Return the [x, y] coordinate for the center point of the cell that contains the specified text.  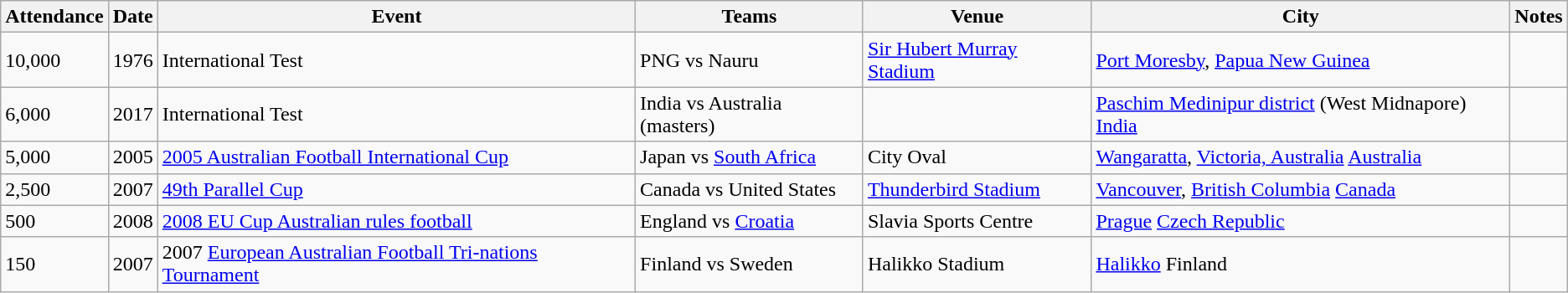
2008 [132, 221]
PNG vs Nauru [750, 60]
2007 European Australian Football Tri-nations Tournament [396, 265]
Event [396, 17]
2017 [132, 114]
49th Parallel Cup [396, 189]
Port Moresby, Papua New Guinea [1301, 60]
Canada vs United States [750, 189]
Prague Czech Republic [1301, 221]
1976 [132, 60]
Vancouver, British Columbia Canada [1301, 189]
England vs Croatia [750, 221]
Sir Hubert Murray Stadium [977, 60]
10,000 [54, 60]
2005 [132, 157]
6,000 [54, 114]
Thunderbird Stadium [977, 189]
Teams [750, 17]
Date [132, 17]
City Oval [977, 157]
India vs Australia (masters) [750, 114]
Finland vs Sweden [750, 265]
Halikko Finland [1301, 265]
Halikko Stadium [977, 265]
Notes [1539, 17]
Wangaratta, Victoria, Australia Australia [1301, 157]
5,000 [54, 157]
Paschim Medinipur district (West Midnapore) India [1301, 114]
500 [54, 221]
Venue [977, 17]
2005 Australian Football International Cup [396, 157]
2008 EU Cup Australian rules football [396, 221]
Slavia Sports Centre [977, 221]
150 [54, 265]
City [1301, 17]
Attendance [54, 17]
Japan vs South Africa [750, 157]
2,500 [54, 189]
